Pinpoint the cell where the given text exists, returning its (x, y) midpoint coordinate. 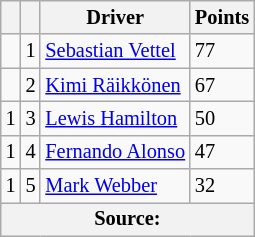
77 (222, 51)
Mark Webber (115, 186)
47 (222, 152)
Lewis Hamilton (115, 118)
4 (31, 152)
Points (222, 17)
2 (31, 85)
3 (31, 118)
67 (222, 85)
32 (222, 186)
Sebastian Vettel (115, 51)
50 (222, 118)
Source: (128, 219)
5 (31, 186)
Fernando Alonso (115, 152)
Kimi Räikkönen (115, 85)
Driver (115, 17)
